Provide the [X, Y] coordinate of the cell's center where the given text is located.  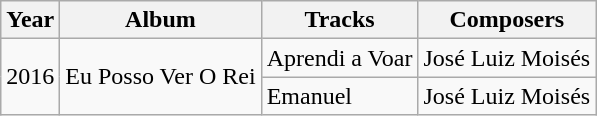
Album [160, 20]
Aprendi a Voar [340, 58]
Tracks [340, 20]
Composers [507, 20]
Year [30, 20]
Eu Posso Ver O Rei [160, 77]
Emanuel [340, 96]
2016 [30, 77]
